Determine the (X, Y) coordinate at the center of the cell enclosing the given text.  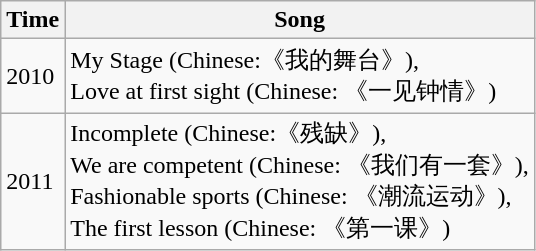
My Stage (Chinese:《我的舞台》),Love at first sight (Chinese: 《一见钟情》) (300, 76)
2011 (33, 182)
Song (300, 20)
Time (33, 20)
Incomplete (Chinese:《残缺》),We are competent (Chinese: 《我们有一套》),Fashionable sports (Chinese: 《潮流运动》),The first lesson (Chinese: 《第一课》) (300, 182)
2010 (33, 76)
